Provide the [x, y] coordinate of the cell's center where the given text is located.  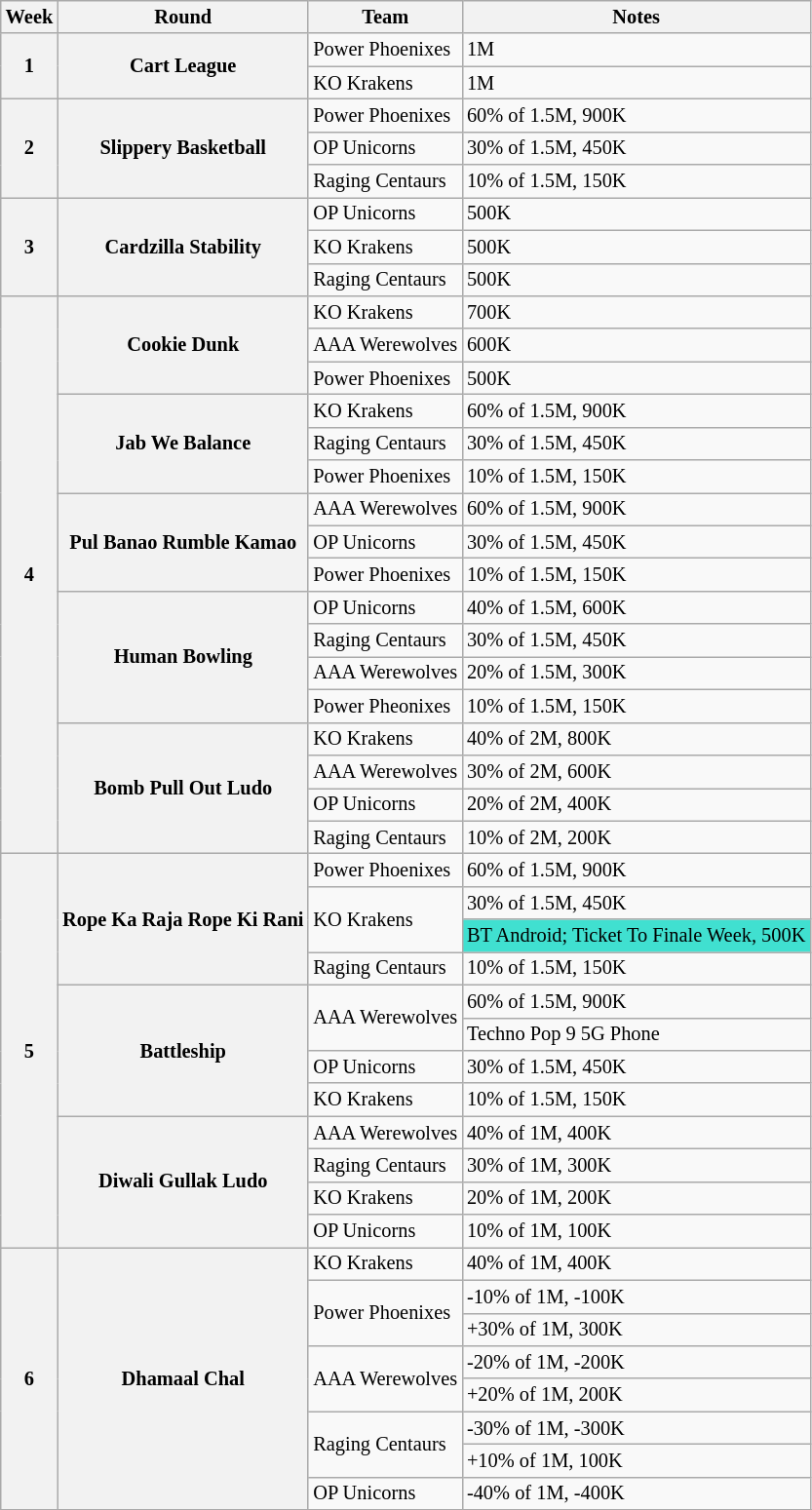
700K [636, 312]
BT Android; Ticket To Finale Week, 500K [636, 936]
-10% of 1M, -100K [636, 1297]
+10% of 1M, 100K [636, 1460]
30% of 2M, 600K [636, 771]
-20% of 1M, -200K [636, 1362]
+30% of 1M, 300K [636, 1330]
+20% of 1M, 200K [636, 1395]
Cart League [183, 66]
30% of 1M, 300K [636, 1165]
10% of 2M, 200K [636, 837]
Diwali Gullak Ludo [183, 1181]
6 [29, 1378]
-40% of 1M, -400K [636, 1493]
Bomb Pull Out Ludo [183, 788]
Rope Ka Raja Rope Ki Rani [183, 918]
Battleship [183, 1051]
Week [29, 17]
2 [29, 148]
4 [29, 574]
Jab We Balance [183, 443]
20% of 1M, 200K [636, 1198]
Dhamaal Chal [183, 1378]
Slippery Basketball [183, 148]
Round [183, 17]
Cardzilla Stability [183, 246]
-30% of 1M, -300K [636, 1428]
3 [29, 246]
40% of 2M, 800K [636, 739]
20% of 2M, 400K [636, 804]
Team [385, 17]
Cookie Dunk [183, 345]
1 [29, 66]
Techno Pop 9 5G Phone [636, 1034]
40% of 1.5M, 600K [636, 607]
600K [636, 345]
Notes [636, 17]
20% of 1.5M, 300K [636, 673]
Pul Banao Rumble Kamao [183, 542]
5 [29, 1050]
Human Bowling [183, 657]
Power Pheonixes [385, 706]
10% of 1M, 100K [636, 1231]
